Output the (X, Y) coordinate of the center of the cell containing the given text.  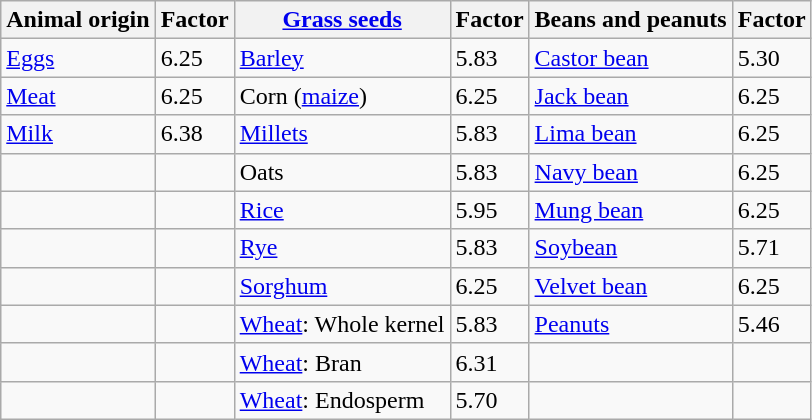
Sorghum (342, 286)
6.31 (490, 362)
Barley (342, 58)
5.46 (772, 324)
Wheat: Endosperm (342, 400)
Oats (342, 172)
Rice (342, 210)
Peanuts (630, 324)
6.38 (194, 134)
Navy bean (630, 172)
Beans and peanuts (630, 20)
Meat (78, 96)
5.95 (490, 210)
Millets (342, 134)
Castor bean (630, 58)
5.71 (772, 248)
5.30 (772, 58)
Corn (maize) (342, 96)
Grass seeds (342, 20)
Velvet bean (630, 286)
Mung bean (630, 210)
Soybean (630, 248)
Wheat: Whole kernel (342, 324)
Wheat: Bran (342, 362)
Eggs (78, 58)
Animal origin (78, 20)
Milk (78, 134)
Rye (342, 248)
Lima bean (630, 134)
5.70 (490, 400)
Jack bean (630, 96)
